Extract the (X, Y) coordinate from the center of the cell holding the provided text.  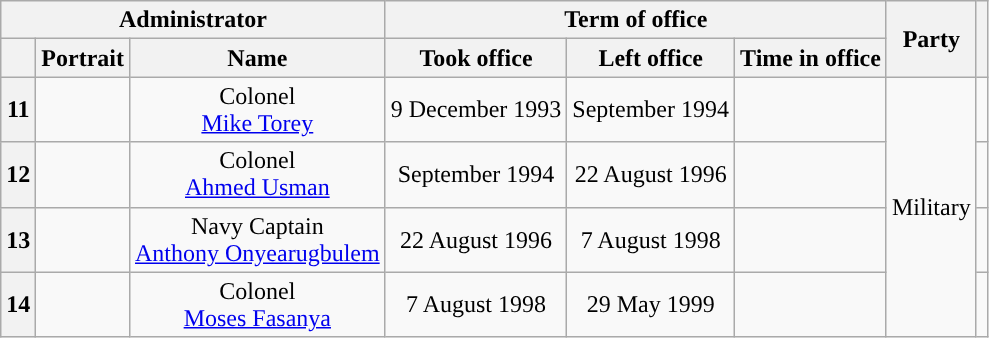
Navy CaptainAnthony Onyearugbulem (257, 240)
Military (931, 207)
Name (257, 58)
Party (931, 39)
14 (18, 304)
Administrator (193, 20)
ColonelMoses Fasanya (257, 304)
13 (18, 240)
Took office (476, 58)
Portrait (83, 58)
ColonelAhmed Usman (257, 174)
12 (18, 174)
11 (18, 110)
9 December 1993 (476, 110)
Term of office (636, 20)
29 May 1999 (651, 304)
Time in office (811, 58)
Left office (651, 58)
ColonelMike Torey (257, 110)
